Detect which cell encompasses the target text, then output its [x, y] center coordinate. 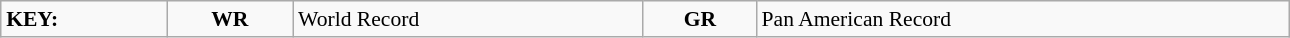
GR [700, 19]
World Record [468, 19]
KEY: [84, 19]
WR [230, 19]
Pan American Record [1023, 19]
